Find where the given text appears and provide that cell's center as (x, y) coordinate. 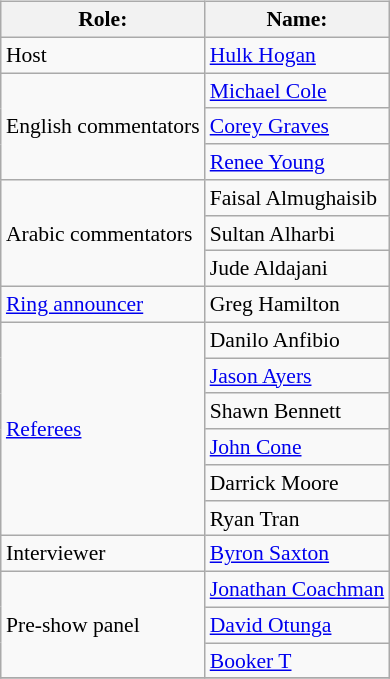
Host (103, 55)
Pre-show panel (103, 626)
Sultan Alharbi (298, 233)
Corey Graves (298, 126)
Jude Aldajani (298, 269)
Hulk Hogan (298, 55)
Michael Cole (298, 91)
David Otunga (298, 625)
Arabic commentators (103, 234)
Referees (103, 429)
Shawn Bennett (298, 411)
Ryan Tran (298, 518)
English commentators (103, 126)
Jason Ayers (298, 376)
Danilo Anfibio (298, 340)
Faisal Almughaisib (298, 198)
Name: (298, 20)
John Cone (298, 447)
Interviewer (103, 554)
Jonathan Coachman (298, 590)
Greg Hamilton (298, 305)
Byron Saxton (298, 554)
Role: (103, 20)
Booker T (298, 661)
Ring announcer (103, 305)
Darrick Moore (298, 483)
Renee Young (298, 162)
